Provide the (x, y) coordinate of the cell's center where the given text is located.  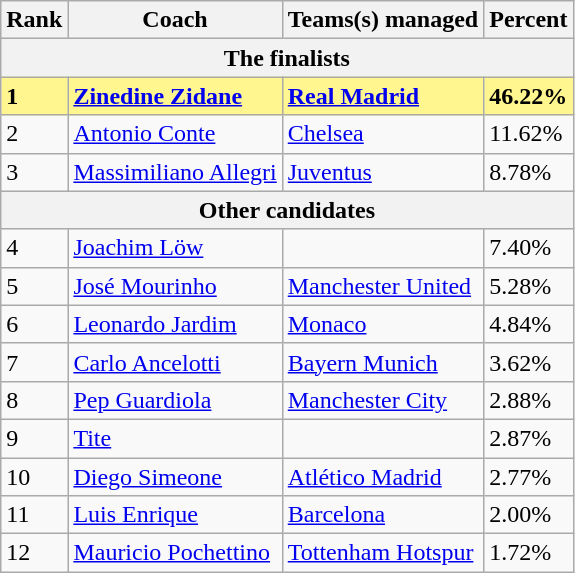
Tottenham Hotspur (383, 553)
Chelsea (383, 134)
Real Madrid (383, 96)
José Mourinho (175, 286)
Rank (34, 20)
2.88% (528, 400)
4 (34, 248)
Manchester City (383, 400)
The finalists (287, 58)
Antonio Conte (175, 134)
8 (34, 400)
3.62% (528, 362)
Joachim Löw (175, 248)
Percent (528, 20)
5 (34, 286)
8.78% (528, 172)
Massimiliano Allegri (175, 172)
1 (34, 96)
Pep Guardiola (175, 400)
Juventus (383, 172)
1.72% (528, 553)
Bayern Munich (383, 362)
Other candidates (287, 210)
Barcelona (383, 515)
2.77% (528, 477)
46.22% (528, 96)
Teams(s) managed (383, 20)
Mauricio Pochettino (175, 553)
Luis Enrique (175, 515)
7 (34, 362)
10 (34, 477)
2 (34, 134)
Leonardo Jardim (175, 324)
Carlo Ancelotti (175, 362)
4.84% (528, 324)
Zinedine Zidane (175, 96)
2.87% (528, 438)
9 (34, 438)
3 (34, 172)
Coach (175, 20)
7.40% (528, 248)
11.62% (528, 134)
Monaco (383, 324)
Manchester United (383, 286)
Tite (175, 438)
Atlético Madrid (383, 477)
11 (34, 515)
12 (34, 553)
5.28% (528, 286)
2.00% (528, 515)
Diego Simeone (175, 477)
6 (34, 324)
